For the text-containing cell, return its midpoint in [x, y] coordinate format. 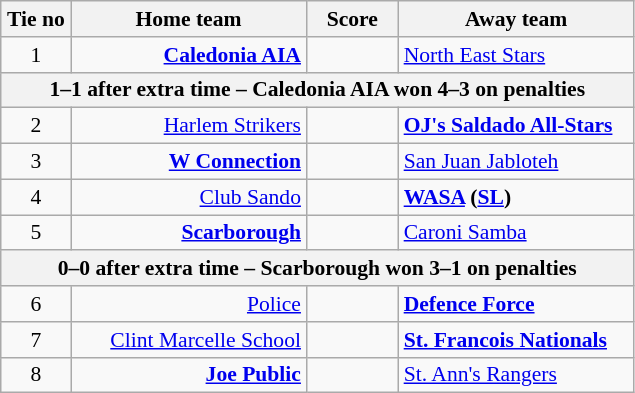
5 [36, 233]
Tie no [36, 19]
Caroni Samba [516, 233]
0–0 after extra time – Scarborough won 3–1 on penalties [318, 269]
Home team [188, 19]
St. Francois Nationals [516, 340]
7 [36, 340]
WASA (SL) [516, 197]
Club Sando [188, 197]
Defence Force [516, 304]
Scarborough [188, 233]
Score [352, 19]
Clint Marcelle School [188, 340]
Harlem Strikers [188, 126]
1–1 after extra time – Caledonia AIA won 4–3 on penalties [318, 90]
San Juan Jabloteh [516, 162]
St. Ann's Rangers [516, 375]
W Connection [188, 162]
8 [36, 375]
4 [36, 197]
3 [36, 162]
Joe Public [188, 375]
Away team [516, 19]
1 [36, 55]
6 [36, 304]
2 [36, 126]
Caledonia AIA [188, 55]
North East Stars [516, 55]
Police [188, 304]
OJ's Saldado All-Stars [516, 126]
